Return [X, Y] of the center of cell containing provided text 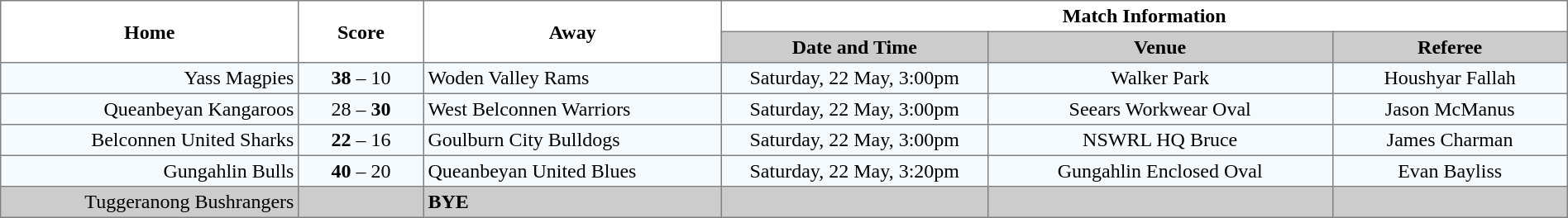
Gungahlin Bulls [150, 171]
40 – 20 [361, 171]
Away [572, 31]
28 – 30 [361, 109]
Referee [1450, 47]
Queanbeyan Kangaroos [150, 109]
NSWRL HQ Bruce [1159, 140]
Goulburn City Bulldogs [572, 140]
BYE [572, 202]
Woden Valley Rams [572, 78]
Home [150, 31]
Saturday, 22 May, 3:20pm [854, 171]
Walker Park [1159, 78]
Date and Time [854, 47]
West Belconnen Warriors [572, 109]
22 – 16 [361, 140]
Evan Bayliss [1450, 171]
38 – 10 [361, 78]
Queanbeyan United Blues [572, 171]
James Charman [1450, 140]
Match Information [1145, 17]
Jason McManus [1450, 109]
Belconnen United Sharks [150, 140]
Venue [1159, 47]
Score [361, 31]
Yass Magpies [150, 78]
Seears Workwear Oval [1159, 109]
Tuggeranong Bushrangers [150, 202]
Gungahlin Enclosed Oval [1159, 171]
Houshyar Fallah [1450, 78]
